Capture the cell that displays the provided text and extract its (x, y) central coordinate. 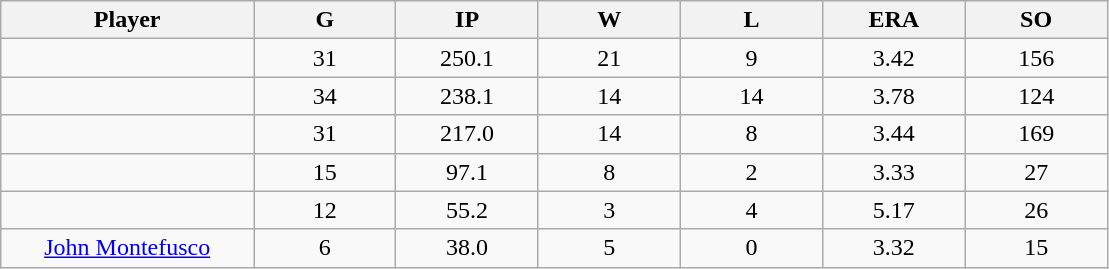
238.1 (467, 96)
3.33 (894, 172)
34 (325, 96)
124 (1036, 96)
3.42 (894, 58)
L (751, 20)
6 (325, 248)
Player (128, 20)
217.0 (467, 134)
12 (325, 210)
ERA (894, 20)
97.1 (467, 172)
5 (609, 248)
SO (1036, 20)
5.17 (894, 210)
9 (751, 58)
27 (1036, 172)
IP (467, 20)
3 (609, 210)
156 (1036, 58)
2 (751, 172)
38.0 (467, 248)
W (609, 20)
0 (751, 248)
26 (1036, 210)
250.1 (467, 58)
55.2 (467, 210)
3.44 (894, 134)
21 (609, 58)
169 (1036, 134)
John Montefusco (128, 248)
4 (751, 210)
3.78 (894, 96)
G (325, 20)
3.32 (894, 248)
